Output the (x, y) coordinate of the center of the cell containing the given text.  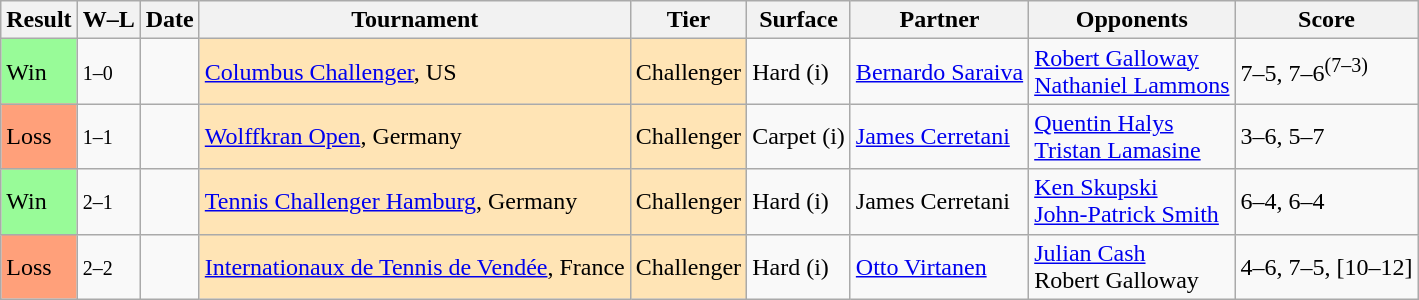
6–4, 6–4 (1326, 202)
Opponents (1132, 20)
Tennis Challenger Hamburg, Germany (414, 202)
Quentin Halys Tristan Lamasine (1132, 136)
Julian Cash Robert Galloway (1132, 266)
1–0 (108, 72)
Columbus Challenger, US (414, 72)
2–2 (108, 266)
7–5, 7–6(7–3) (1326, 72)
Surface (799, 20)
Robert Galloway Nathaniel Lammons (1132, 72)
Date (170, 20)
4–6, 7–5, [10–12] (1326, 266)
Bernardo Saraiva (939, 72)
W–L (108, 20)
Otto Virtanen (939, 266)
Tier (688, 20)
1–1 (108, 136)
Result (39, 20)
3–6, 5–7 (1326, 136)
Score (1326, 20)
2–1 (108, 202)
Tournament (414, 20)
Partner (939, 20)
Internationaux de Tennis de Vendée, France (414, 266)
Carpet (i) (799, 136)
Wolffkran Open, Germany (414, 136)
Ken Skupski John-Patrick Smith (1132, 202)
